Capture the cell that displays the provided text and extract its (X, Y) central coordinate. 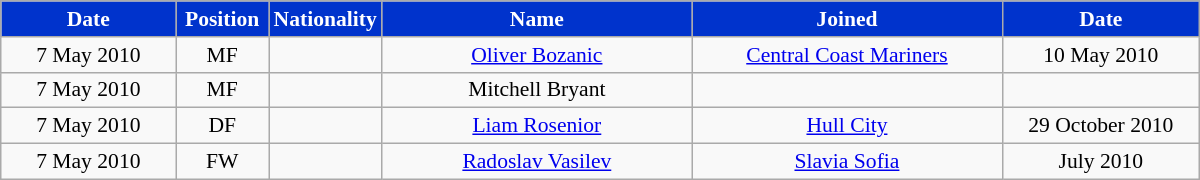
Nationality (324, 19)
29 October 2010 (1101, 126)
Central Coast Mariners (847, 55)
Radoslav Vasilev (537, 162)
Name (537, 19)
Slavia Sofia (847, 162)
July 2010 (1101, 162)
10 May 2010 (1101, 55)
Joined (847, 19)
Oliver Bozanic (537, 55)
FW (222, 162)
DF (222, 126)
Hull City (847, 126)
Position (222, 19)
Mitchell Bryant (537, 90)
Liam Rosenior (537, 126)
